Determine the (x, y) coordinate at the center of the cell enclosing the given text.  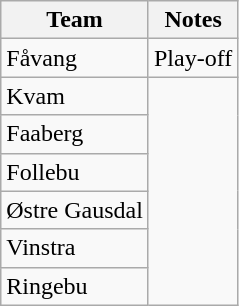
Notes (192, 20)
Ringebu (75, 286)
Kvam (75, 96)
Fåvang (75, 58)
Østre Gausdal (75, 210)
Play-off (192, 58)
Follebu (75, 172)
Vinstra (75, 248)
Team (75, 20)
Faaberg (75, 134)
